Provide the [X, Y] coordinate of the cell's center where the given text is located.  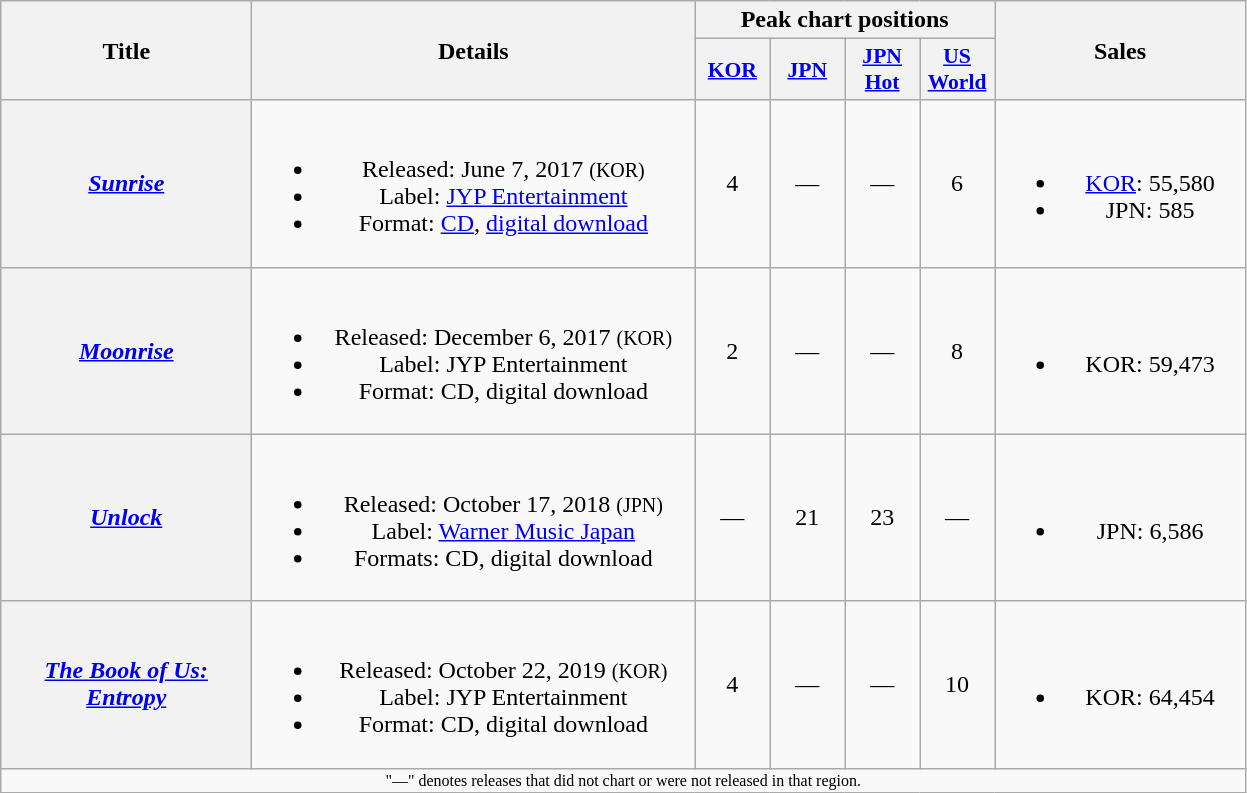
JPNHot [882, 70]
KOR: 59,473 [1120, 350]
JPN: 6,586 [1120, 518]
KOR: 64,454 [1120, 684]
JPN [808, 70]
Unlock [126, 518]
8 [958, 350]
USWorld [958, 70]
Released: October 17, 2018 (JPN)Label: Warner Music JapanFormats: CD, digital download [474, 518]
10 [958, 684]
21 [808, 518]
Released: June 7, 2017 (KOR)Label: JYP EntertainmentFormat: CD, digital download [474, 184]
Sunrise [126, 184]
Moonrise [126, 350]
Details [474, 50]
Peak chart positions [845, 20]
Sales [1120, 50]
6 [958, 184]
The Book of Us: Entropy [126, 684]
KOR [732, 70]
Title [126, 50]
KOR: 55,580JPN: 585 [1120, 184]
23 [882, 518]
Released: October 22, 2019 (KOR)Label: JYP EntertainmentFormat: CD, digital download [474, 684]
"—" denotes releases that did not chart or were not released in that region. [624, 780]
Released: December 6, 2017 (KOR)Label: JYP EntertainmentFormat: CD, digital download [474, 350]
2 [732, 350]
